Scan for the cell matching the given text and deliver its [x, y] coordinate at center. 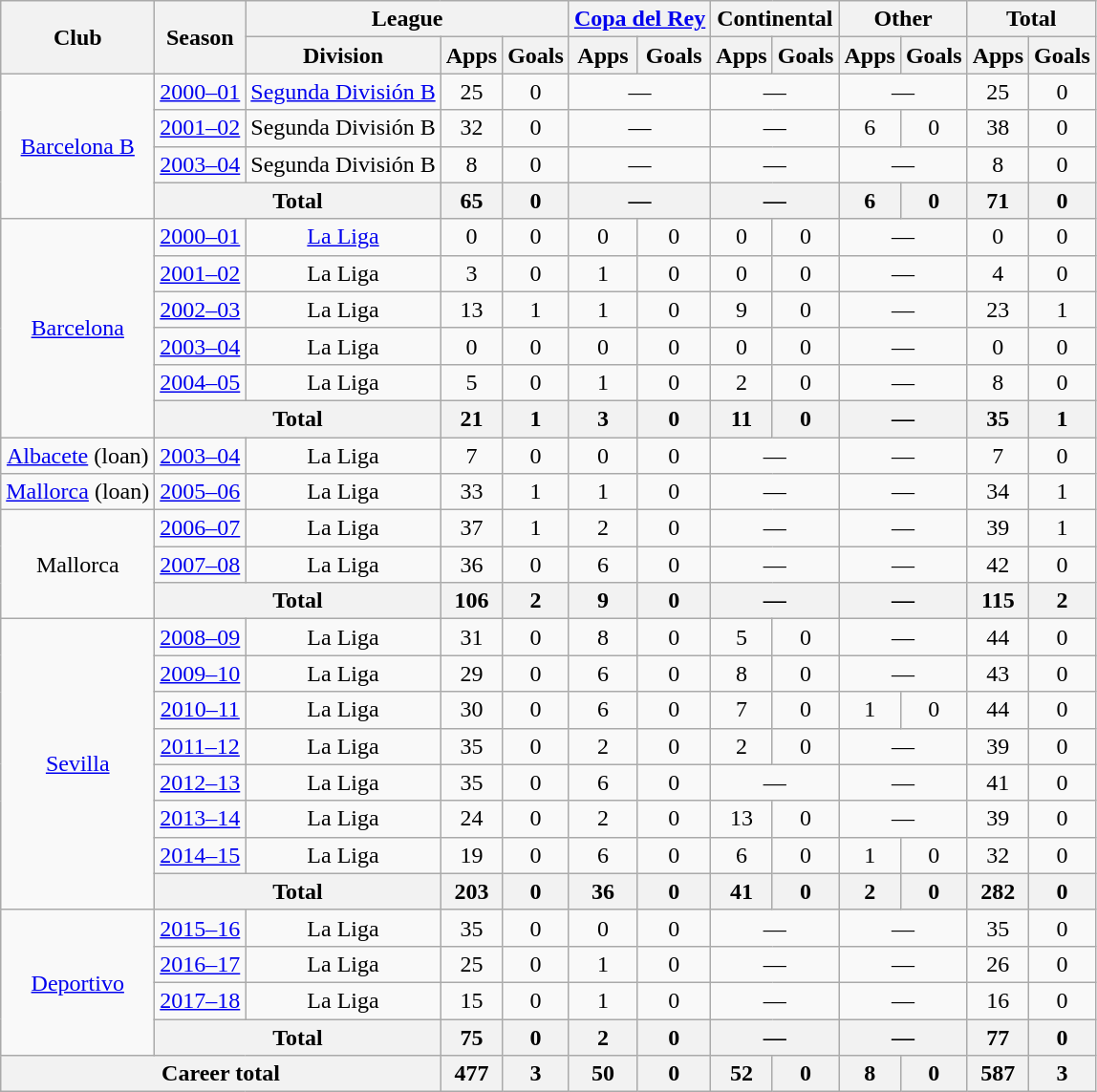
4 [998, 273]
Continental [775, 19]
2005–06 [201, 492]
11 [742, 418]
75 [471, 1037]
Barcelona [78, 328]
106 [471, 601]
77 [998, 1037]
24 [471, 819]
71 [998, 201]
2016–17 [201, 964]
282 [998, 891]
Career total [221, 1074]
League [407, 19]
16 [998, 1000]
2007–08 [201, 565]
42 [998, 565]
29 [471, 674]
2004–05 [201, 382]
2002–03 [201, 310]
15 [471, 1000]
26 [998, 964]
Mallorca (loan) [78, 492]
65 [471, 201]
2009–10 [201, 674]
2010–11 [201, 710]
52 [742, 1074]
Sevilla [78, 764]
Season [201, 37]
Albacete (loan) [78, 456]
21 [471, 418]
31 [471, 637]
19 [471, 855]
2008–09 [201, 637]
Copa del Rey [639, 19]
Other [903, 19]
43 [998, 674]
23 [998, 310]
Mallorca [78, 565]
33 [471, 492]
203 [471, 891]
Barcelona B [78, 146]
115 [998, 601]
2006–07 [201, 528]
Division [343, 55]
477 [471, 1074]
50 [602, 1074]
37 [471, 528]
38 [998, 128]
Club [78, 37]
587 [998, 1074]
Deportivo [78, 982]
2017–18 [201, 1000]
34 [998, 492]
2011–12 [201, 746]
2014–15 [201, 855]
2013–14 [201, 819]
2015–16 [201, 928]
2012–13 [201, 782]
30 [471, 710]
